For the text-containing cell, return its midpoint in (x, y) coordinate format. 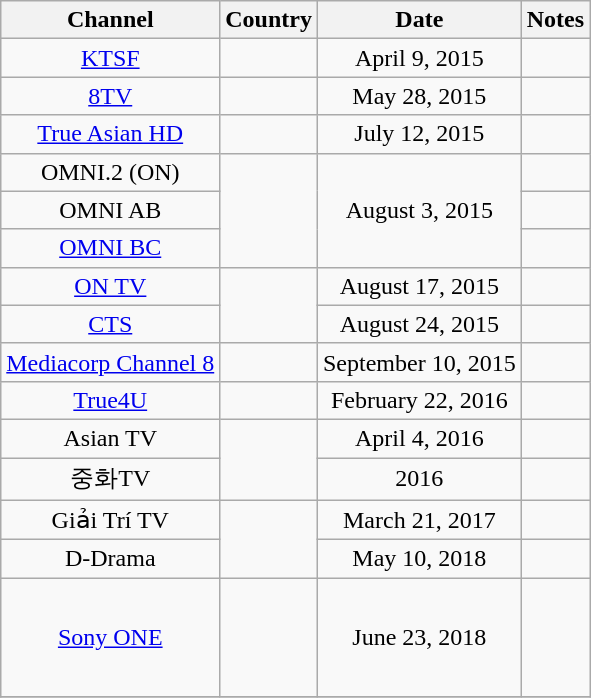
D-Drama (110, 559)
Giải Trí TV (110, 520)
April 4, 2016 (419, 438)
August 17, 2015 (419, 286)
OMNI.2 (ON) (110, 172)
Date (419, 20)
Country (269, 20)
August 3, 2015 (419, 210)
CTS (110, 324)
April 9, 2015 (419, 58)
중화TV (110, 480)
September 10, 2015 (419, 362)
True Asian HD (110, 134)
Sony ONE (110, 638)
ON TV (110, 286)
Mediacorp Channel 8 (110, 362)
2016 (419, 480)
Asian TV (110, 438)
March 21, 2017 (419, 520)
February 22, 2016 (419, 400)
Notes (555, 20)
June 23, 2018 (419, 638)
8TV (110, 96)
May 28, 2015 (419, 96)
Channel (110, 20)
July 12, 2015 (419, 134)
OMNI BC (110, 248)
August 24, 2015 (419, 324)
KTSF (110, 58)
True4U (110, 400)
OMNI AB (110, 210)
May 10, 2018 (419, 559)
